Return [X, Y] of the center of cell containing provided text 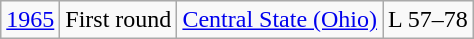
First round [118, 20]
1965 [30, 20]
Central State (Ohio) [280, 20]
L 57–78 [428, 20]
